From the cell containing the given text, extract its center point as (X, Y) coordinate. 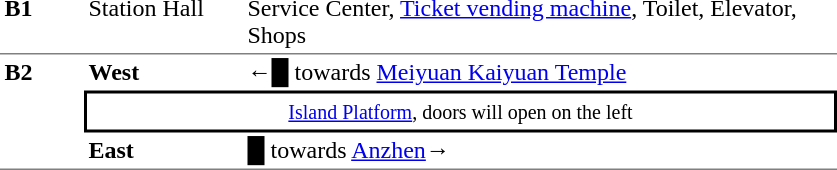
Island Platform, doors will open on the left (460, 111)
█ towards Anzhen→ (540, 151)
B2 (42, 112)
West (164, 72)
←█ towards Meiyuan Kaiyuan Temple (540, 72)
East (164, 151)
